Identify which cell holds the provided text, then report its (X, Y) central coordinate. 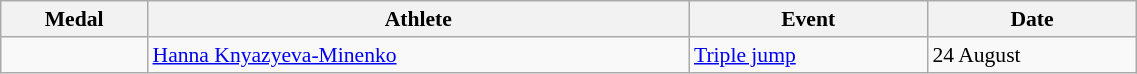
Medal (74, 19)
Hanna Knyazyeva-Minenko (418, 55)
24 August (1032, 55)
Date (1032, 19)
Event (808, 19)
Athlete (418, 19)
Triple jump (808, 55)
